Locate the cell with the specified text and output its (x, y) center coordinate. 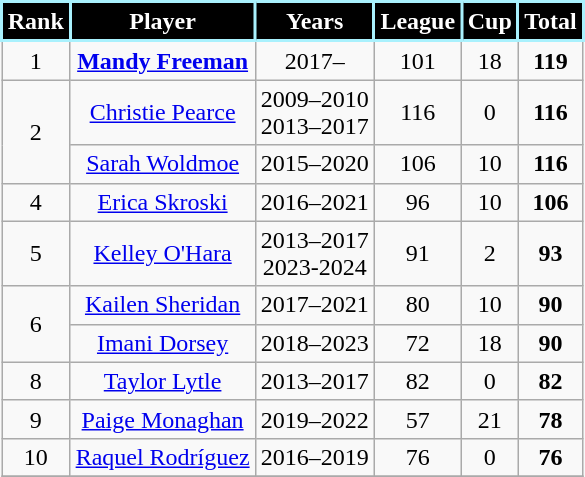
Raquel Rodríguez (162, 457)
72 (418, 343)
Kailen Sheridan (162, 305)
Imani Dorsey (162, 343)
5 (36, 254)
2013–20172023-2024 (314, 254)
9 (36, 419)
2016–2021 (314, 202)
Mandy Freeman (162, 60)
96 (418, 202)
21 (490, 419)
6 (36, 324)
2009–20102013–2017 (314, 112)
2016–2019 (314, 457)
Christie Pearce (162, 112)
80 (418, 305)
Kelley O'Hara (162, 254)
2013–2017 (314, 381)
Total (550, 22)
1 (36, 60)
57 (418, 419)
2018–2023 (314, 343)
2017– (314, 60)
Player (162, 22)
101 (418, 60)
2019–2022 (314, 419)
Years (314, 22)
4 (36, 202)
Rank (36, 22)
2017–2021 (314, 305)
78 (550, 419)
League (418, 22)
Paige Monaghan (162, 419)
Cup (490, 22)
91 (418, 254)
93 (550, 254)
8 (36, 381)
Erica Skroski (162, 202)
119 (550, 60)
Sarah Woldmoe (162, 164)
Taylor Lytle (162, 381)
2015–2020 (314, 164)
